For the text-containing cell, return its midpoint in [x, y] coordinate format. 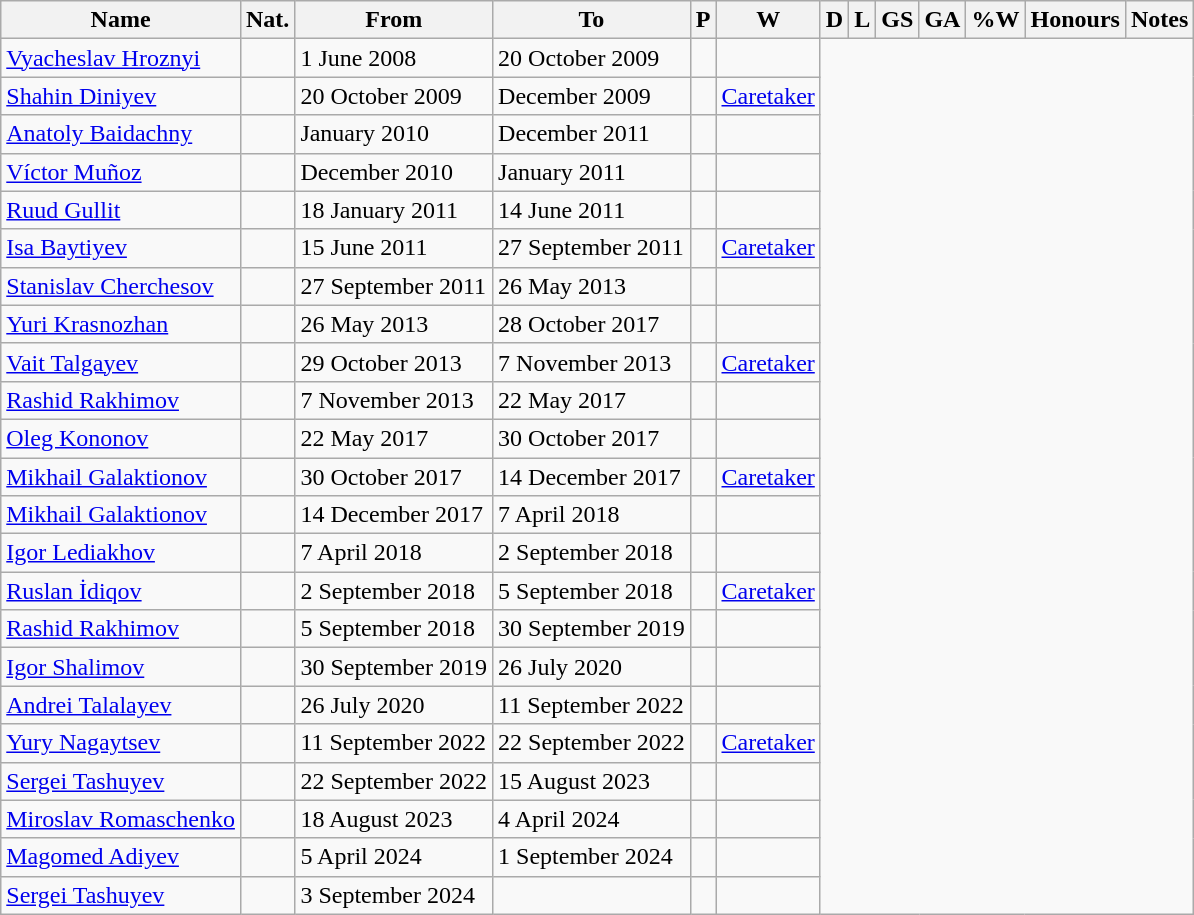
P [703, 20]
Oleg Kononov [121, 438]
L [862, 20]
29 October 2013 [394, 362]
Igor Shalimov [121, 667]
December 2011 [592, 134]
5 April 2024 [394, 857]
3 September 2024 [394, 895]
December 2009 [592, 96]
Magomed Adiyev [121, 857]
18 January 2011 [394, 210]
January 2011 [592, 172]
December 2010 [394, 172]
To [592, 20]
January 2010 [394, 134]
Ruslan İdiqov [121, 591]
Yury Nagaytsev [121, 743]
Notes [1159, 20]
15 June 2011 [394, 248]
Shahin Diniyev [121, 96]
Miroslav Romaschenko [121, 819]
From [394, 20]
GS [898, 20]
Ruud Gullit [121, 210]
Andrei Talalayev [121, 705]
Honours [1075, 20]
4 April 2024 [592, 819]
W [768, 20]
28 October 2017 [592, 324]
1 June 2008 [394, 58]
1 September 2024 [592, 857]
GA [942, 20]
18 August 2023 [394, 819]
Name [121, 20]
Nat. [267, 20]
Isa Baytiyev [121, 248]
Vyacheslav Hroznyi [121, 58]
Vait Talgayev [121, 362]
15 August 2023 [592, 781]
D [834, 20]
Yuri Krasnozhan [121, 324]
Anatoly Baidachny [121, 134]
Stanislav Cherchesov [121, 286]
%W [996, 20]
Igor Lediakhov [121, 553]
Víctor Muñoz [121, 172]
14 June 2011 [592, 210]
